Find where the given text appears and provide that cell's center as [X, Y] coordinate. 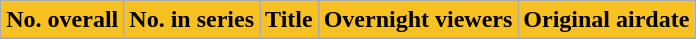
No. in series [192, 20]
No. overall [62, 20]
Original airdate [606, 20]
Title [290, 20]
Overnight viewers [418, 20]
